Scan for the cell matching the given text and deliver its [x, y] coordinate at center. 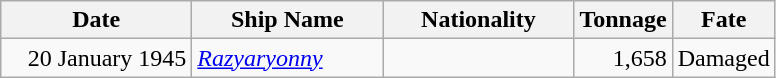
Tonnage [623, 20]
Ship Name [288, 20]
1,658 [623, 58]
Fate [724, 20]
Razyaryonny [288, 58]
Nationality [478, 20]
20 January 1945 [96, 58]
Damaged [724, 58]
Date [96, 20]
